Determine the (x, y) coordinate at the center of the cell enclosing the given text.  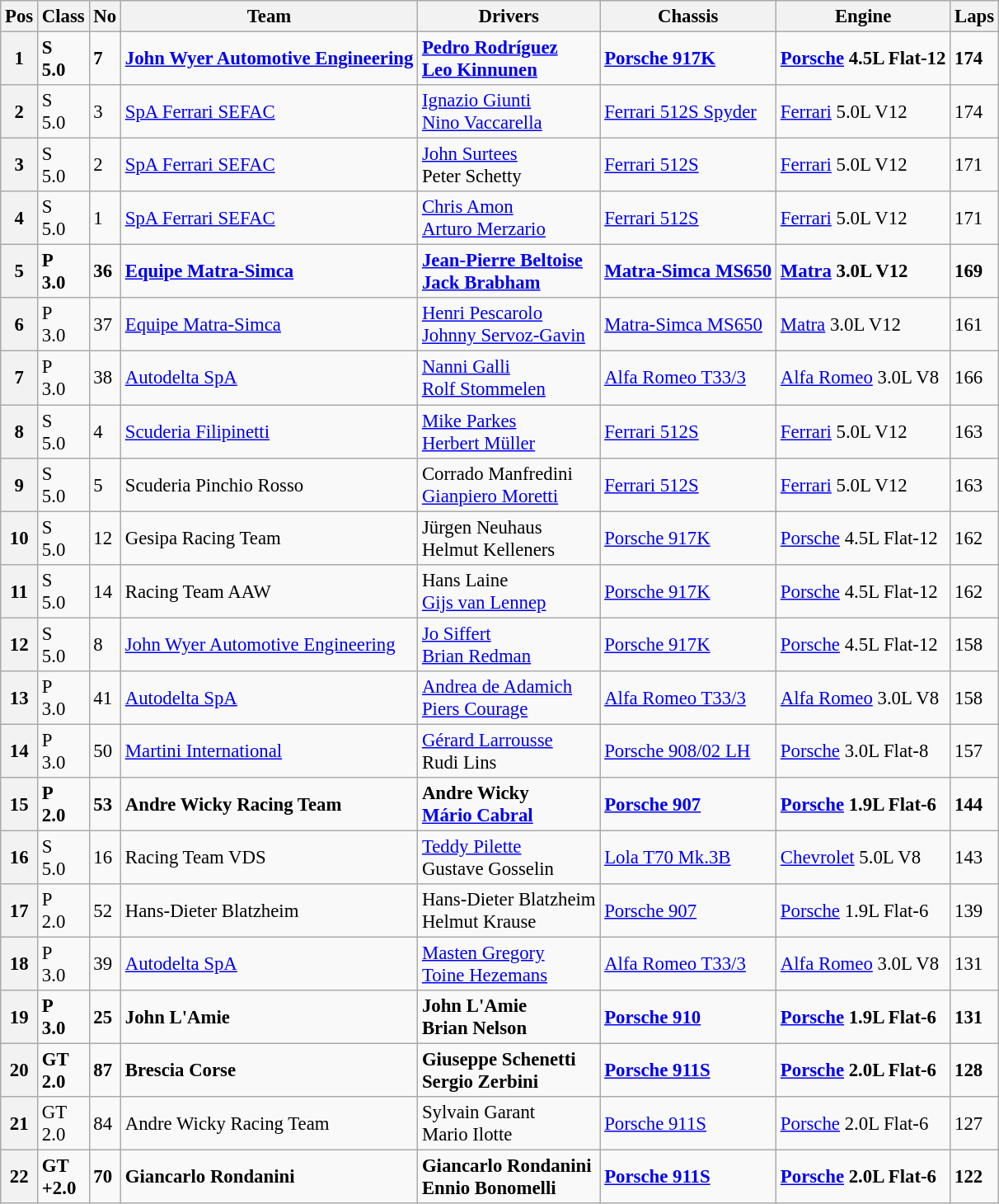
20 (20, 1070)
41 (105, 698)
21 (20, 1123)
No (105, 16)
Scuderia Pinchio Rosso (269, 485)
84 (105, 1123)
122 (974, 1178)
11 (20, 590)
18 (20, 965)
Mike Parkes Herbert Müller (509, 432)
Hans Laine Gijs van Lennep (509, 590)
Racing Team AAW (269, 590)
Engine (864, 16)
Porsche 910 (688, 1018)
50 (105, 750)
39 (105, 965)
19 (20, 1018)
87 (105, 1070)
52 (105, 910)
169 (974, 272)
Drivers (509, 16)
Scuderia Filipinetti (269, 432)
Porsche 3.0L Flat-8 (864, 750)
Pedro Rodríguez Leo Kinnunen (509, 59)
Sylvain Garant Mario Ilotte (509, 1123)
161 (974, 325)
144 (974, 805)
Ignazio Giunti Nino Vaccarella (509, 112)
17 (20, 910)
Jürgen Neuhaus Helmut Kelleners (509, 538)
53 (105, 805)
Andrea de Adamich Piers Courage (509, 698)
Corrado Manfredini Gianpiero Moretti (509, 485)
Jean-Pierre Beltoise Jack Brabham (509, 272)
Pos (20, 16)
Martini International (269, 750)
GT+2.0 (64, 1178)
Teddy Pilette Gustave Gosselin (509, 858)
Porsche 908/02 LH (688, 750)
John L'Amie Brian Nelson (509, 1018)
Henri Pescarolo Johnny Servoz-Gavin (509, 325)
Chris Amon Arturo Merzario (509, 218)
Chassis (688, 16)
36 (105, 272)
Laps (974, 16)
22 (20, 1178)
Lola T70 Mk.3B (688, 858)
128 (974, 1070)
15 (20, 805)
Giuseppe Schenetti Sergio Zerbini (509, 1070)
Andre Wicky Mário Cabral (509, 805)
Nanni Galli Rolf Stommelen (509, 378)
John L'Amie (269, 1018)
10 (20, 538)
37 (105, 325)
13 (20, 698)
Hans-Dieter Blatzheim Helmut Krause (509, 910)
38 (105, 378)
Ferrari 512S Spyder (688, 112)
Chevrolet 5.0L V8 (864, 858)
Giancarlo Rondanini Ennio Bonomelli (509, 1178)
Gérard Larrousse Rudi Lins (509, 750)
70 (105, 1178)
143 (974, 858)
Hans-Dieter Blatzheim (269, 910)
6 (20, 325)
Masten Gregory Toine Hezemans (509, 965)
157 (974, 750)
Class (64, 16)
9 (20, 485)
Jo Siffert Brian Redman (509, 645)
139 (974, 910)
Racing Team VDS (269, 858)
127 (974, 1123)
25 (105, 1018)
166 (974, 378)
Gesipa Racing Team (269, 538)
Brescia Corse (269, 1070)
John Surtees Peter Schetty (509, 165)
Team (269, 16)
Giancarlo Rondanini (269, 1178)
